For the text-containing cell, return its midpoint in [X, Y] coordinate format. 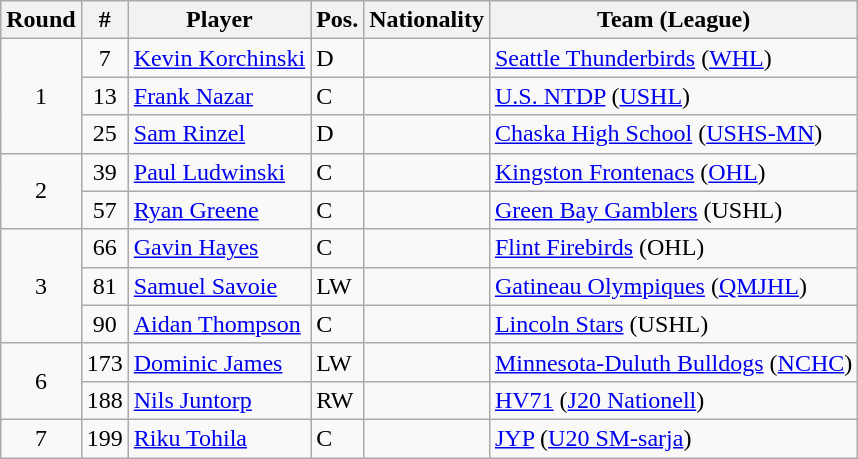
Ryan Greene [219, 210]
Flint Firebirds (OHL) [673, 248]
13 [104, 96]
Pos. [338, 20]
Team (League) [673, 20]
RW [338, 400]
39 [104, 172]
Kingston Frontenacs (OHL) [673, 172]
Paul Ludwinski [219, 172]
57 [104, 210]
# [104, 20]
Sam Rinzel [219, 134]
81 [104, 286]
Lincoln Stars (USHL) [673, 324]
Kevin Korchinski [219, 58]
Minnesota-Duluth Bulldogs (NCHC) [673, 362]
Riku Tohila [219, 438]
90 [104, 324]
U.S. NTDP (USHL) [673, 96]
199 [104, 438]
Nils Juntorp [219, 400]
JYP (U20 SM-sarja) [673, 438]
Nationality [427, 20]
188 [104, 400]
Dominic James [219, 362]
Green Bay Gamblers (USHL) [673, 210]
Gavin Hayes [219, 248]
2 [41, 191]
25 [104, 134]
1 [41, 96]
66 [104, 248]
Player [219, 20]
6 [41, 381]
Aidan Thompson [219, 324]
Samuel Savoie [219, 286]
Chaska High School (USHS-MN) [673, 134]
173 [104, 362]
Seattle Thunderbirds (WHL) [673, 58]
Gatineau Olympiques (QMJHL) [673, 286]
Round [41, 20]
3 [41, 286]
Frank Nazar [219, 96]
HV71 (J20 Nationell) [673, 400]
